Identify which cell holds the provided text, then report its (x, y) central coordinate. 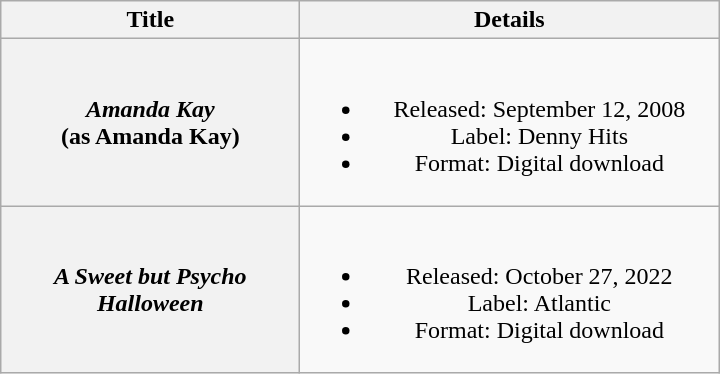
Amanda Kay (as Amanda Kay) (150, 122)
Released: September 12, 2008Label: Denny HitsFormat: Digital download (510, 122)
Title (150, 20)
Released: October 27, 2022Label: AtlanticFormat: Digital download (510, 290)
Details (510, 20)
A Sweet but Psycho Halloween (150, 290)
